Scan for the cell matching the given text and deliver its (X, Y) coordinate at center. 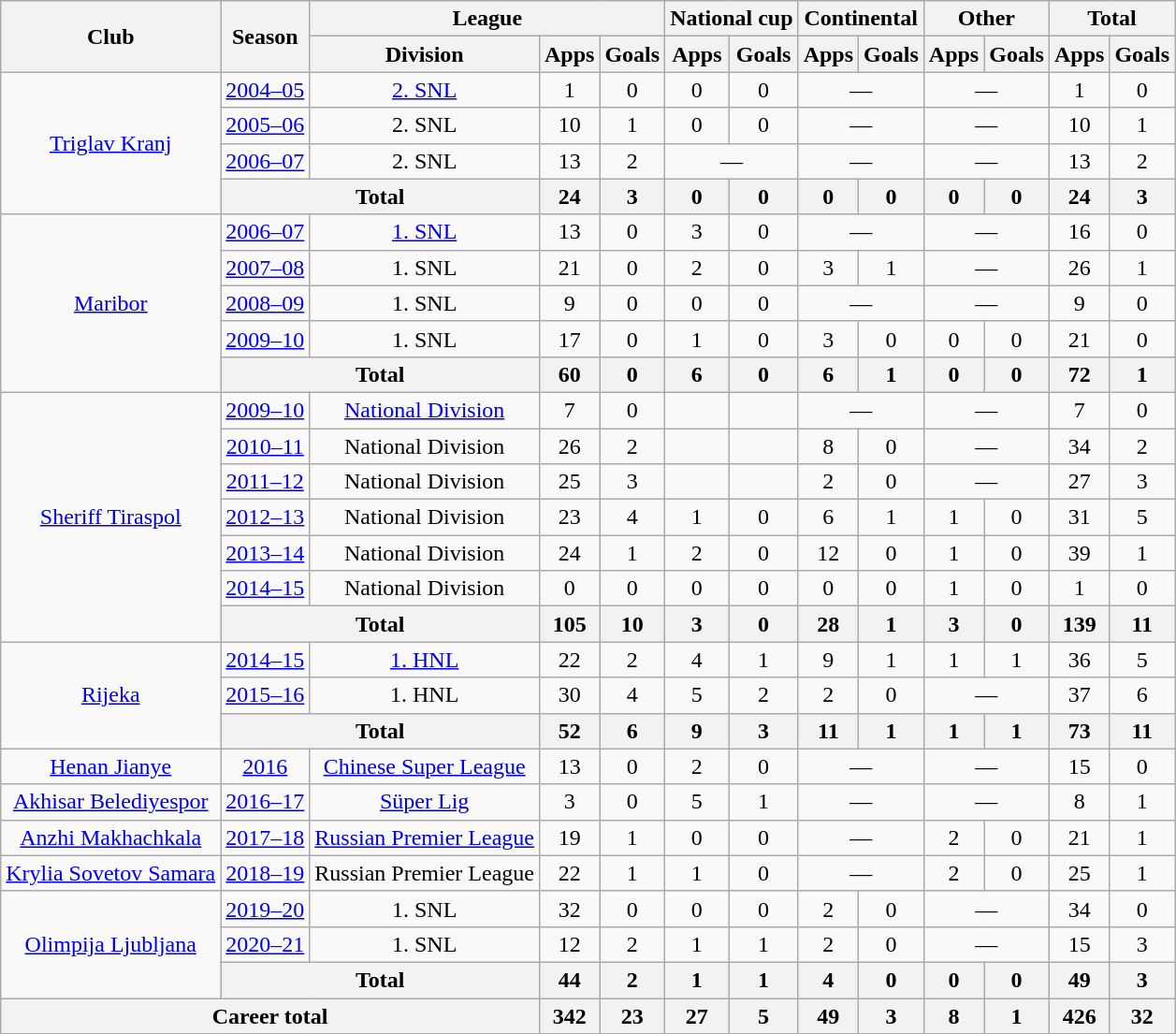
Sheriff Tiraspol (110, 517)
139 (1079, 624)
2016–17 (266, 802)
Rijeka (110, 695)
Chinese Super League (425, 766)
37 (1079, 695)
2004–05 (266, 90)
Career total (270, 1015)
52 (569, 731)
31 (1079, 517)
2010–11 (266, 446)
72 (1079, 374)
2020–21 (266, 944)
2018–19 (266, 873)
2007–08 (266, 268)
16 (1079, 232)
39 (1079, 553)
League (487, 19)
Anzhi Makhachkala (110, 837)
Club (110, 36)
426 (1079, 1015)
2011–12 (266, 482)
Akhisar Belediyespor (110, 802)
Continental (861, 19)
2012–13 (266, 517)
Maribor (110, 303)
30 (569, 695)
Krylia Sovetov Samara (110, 873)
Season (266, 36)
Henan Jianye (110, 766)
National cup (732, 19)
60 (569, 374)
2015–16 (266, 695)
2016 (266, 766)
19 (569, 837)
73 (1079, 731)
Triglav Kranj (110, 143)
17 (569, 339)
Other (986, 19)
2013–14 (266, 553)
44 (569, 980)
2008–09 (266, 303)
Olimpija Ljubljana (110, 944)
2005–06 (266, 125)
Süper Lig (425, 802)
2019–20 (266, 909)
105 (569, 624)
342 (569, 1015)
Division (425, 54)
36 (1079, 660)
28 (828, 624)
2017–18 (266, 837)
